From the cell containing the given text, extract its center point as (x, y) coordinate. 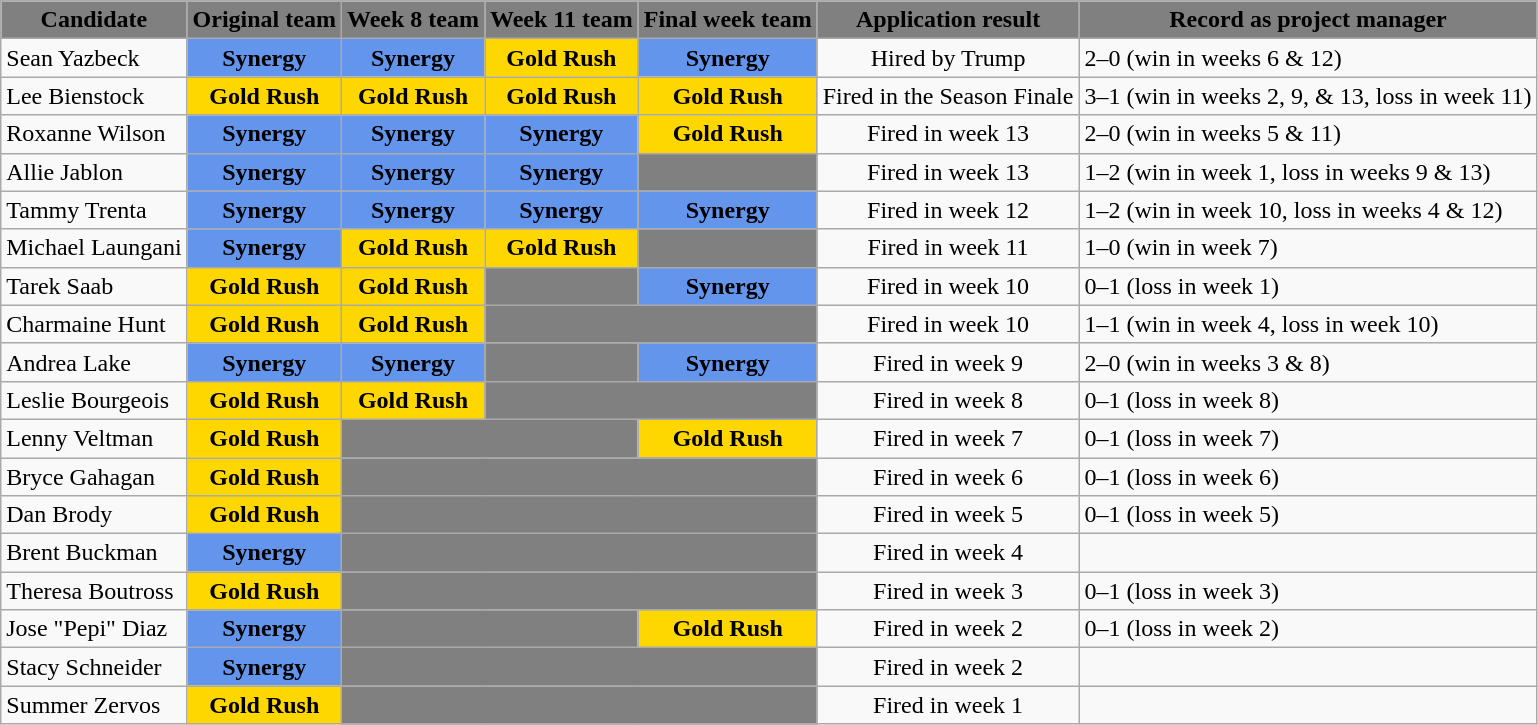
3–1 (win in weeks 2, 9, & 13, loss in week 11) (1308, 96)
Fired in week 9 (948, 362)
Lenny Veltman (94, 438)
Andrea Lake (94, 362)
Bryce Gahagan (94, 477)
Michael Laungani (94, 248)
Lee Bienstock (94, 96)
0–1 (loss in week 7) (1308, 438)
1–0 (win in week 7) (1308, 248)
Hired by Trump (948, 58)
Fired in week 1 (948, 705)
0–1 (loss in week 3) (1308, 591)
1–1 (win in week 4, loss in week 10) (1308, 324)
Allie Jablon (94, 172)
Theresa Boutross (94, 591)
0–1 (loss in week 2) (1308, 629)
Original team (264, 20)
Brent Buckman (94, 553)
Jose "Pepi" Diaz (94, 629)
Fired in week 6 (948, 477)
Charmaine Hunt (94, 324)
Stacy Schneider (94, 667)
Application result (948, 20)
Leslie Bourgeois (94, 400)
Final week team (728, 20)
2–0 (win in weeks 6 & 12) (1308, 58)
0–1 (loss in week 6) (1308, 477)
Sean Yazbeck (94, 58)
1–2 (win in week 1, loss in weeks 9 & 13) (1308, 172)
0–1 (loss in week 5) (1308, 515)
Record as project manager (1308, 20)
Fired in week 11 (948, 248)
Tammy Trenta (94, 210)
Summer Zervos (94, 705)
Fired in week 5 (948, 515)
Candidate (94, 20)
Fired in week 4 (948, 553)
Fired in week 8 (948, 400)
0–1 (loss in week 1) (1308, 286)
Fired in the Season Finale (948, 96)
2–0 (win in weeks 5 & 11) (1308, 134)
Week 11 team (561, 20)
0–1 (loss in week 8) (1308, 400)
Dan Brody (94, 515)
Fired in week 7 (948, 438)
Fired in week 12 (948, 210)
Fired in week 3 (948, 591)
Roxanne Wilson (94, 134)
Week 8 team (412, 20)
Tarek Saab (94, 286)
2–0 (win in weeks 3 & 8) (1308, 362)
1–2 (win in week 10, loss in weeks 4 & 12) (1308, 210)
